Identify which cell holds the provided text, then report its [X, Y] central coordinate. 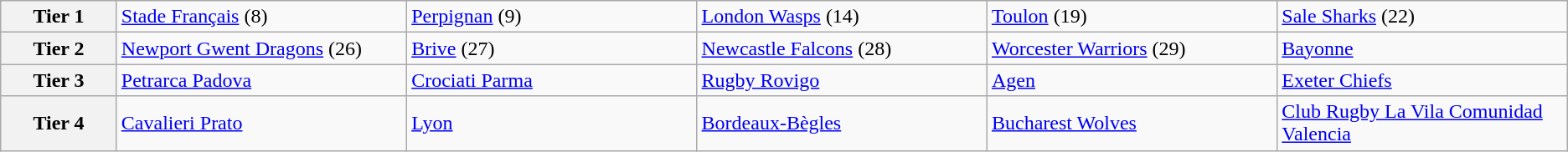
Petrarca Padova [261, 80]
Tier 2 [59, 48]
Club Rugby La Vila Comunidad Valencia [1422, 124]
Tier 3 [59, 80]
Newport Gwent Dragons (26) [261, 48]
Bayonne [1422, 48]
Toulon (19) [1132, 17]
London Wasps (14) [842, 17]
Perpignan (9) [552, 17]
Tier 1 [59, 17]
Brive (27) [552, 48]
Worcester Warriors (29) [1132, 48]
Stade Français (8) [261, 17]
Cavalieri Prato [261, 124]
Bucharest Wolves [1132, 124]
Newcastle Falcons (28) [842, 48]
Rugby Rovigo [842, 80]
Bordeaux-Bègles [842, 124]
Sale Sharks (22) [1422, 17]
Lyon [552, 124]
Agen [1132, 80]
Crociati Parma [552, 80]
Exeter Chiefs [1422, 80]
Tier 4 [59, 124]
